Output the (X, Y) coordinate of the center of the cell containing the given text.  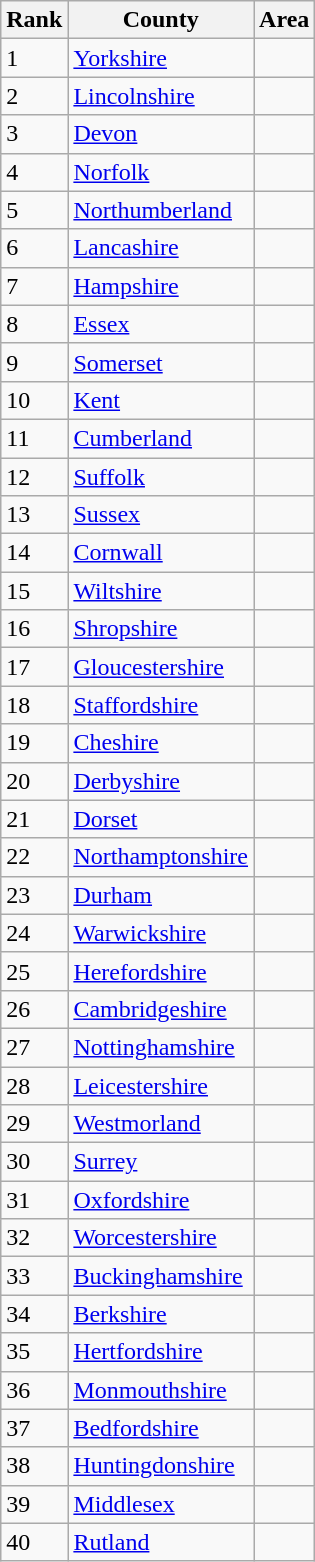
Shropshire (161, 629)
Norfolk (161, 172)
Berkshire (161, 1314)
31 (34, 1200)
7 (34, 286)
Northamptonshire (161, 857)
Bedfordshire (161, 1428)
County (161, 20)
Hertfordshire (161, 1352)
Cheshire (161, 743)
33 (34, 1276)
Oxfordshire (161, 1200)
25 (34, 971)
20 (34, 781)
Leicestershire (161, 1085)
Westmorland (161, 1124)
28 (34, 1085)
Gloucestershire (161, 667)
18 (34, 705)
29 (34, 1124)
3 (34, 134)
Kent (161, 400)
36 (34, 1390)
38 (34, 1466)
Buckinghamshire (161, 1276)
Essex (161, 324)
Middlesex (161, 1504)
10 (34, 400)
24 (34, 933)
5 (34, 210)
Derbyshire (161, 781)
Herefordshire (161, 971)
Northumberland (161, 210)
17 (34, 667)
16 (34, 629)
Nottinghamshire (161, 1047)
Lancashire (161, 248)
13 (34, 515)
Surrey (161, 1162)
39 (34, 1504)
Wiltshire (161, 591)
11 (34, 438)
Somerset (161, 362)
Dorset (161, 819)
Lincolnshire (161, 96)
Huntingdonshire (161, 1466)
40 (34, 1542)
21 (34, 819)
19 (34, 743)
4 (34, 172)
Cornwall (161, 553)
Cambridgeshire (161, 1009)
Hampshire (161, 286)
22 (34, 857)
8 (34, 324)
27 (34, 1047)
Rutland (161, 1542)
Warwickshire (161, 933)
2 (34, 96)
Area (284, 20)
26 (34, 1009)
35 (34, 1352)
Durham (161, 895)
32 (34, 1238)
23 (34, 895)
30 (34, 1162)
Rank (34, 20)
Cumberland (161, 438)
Sussex (161, 515)
37 (34, 1428)
Worcestershire (161, 1238)
Suffolk (161, 477)
12 (34, 477)
1 (34, 58)
Devon (161, 134)
Yorkshire (161, 58)
Staffordshire (161, 705)
9 (34, 362)
Monmouthshire (161, 1390)
6 (34, 248)
14 (34, 553)
15 (34, 591)
34 (34, 1314)
